Detect which cell encompasses the target text, then output its (x, y) center coordinate. 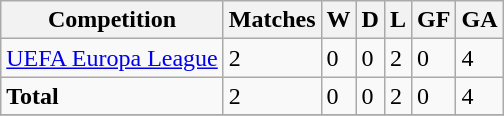
Matches (272, 20)
UEFA Europa League (112, 58)
W (338, 20)
L (398, 20)
Total (112, 96)
GF (434, 20)
D (370, 20)
GA (480, 20)
Competition (112, 20)
